Provide the [x, y] coordinate of the cell's center where the given text is located.  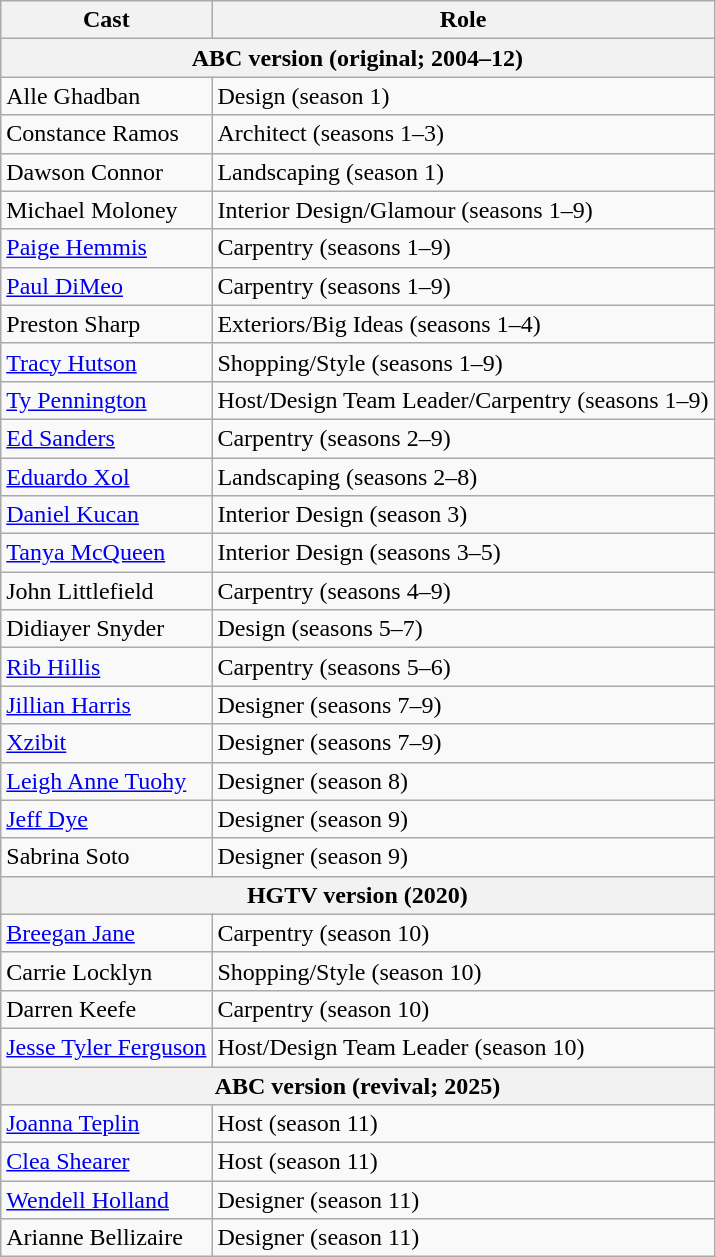
Eduardo Xol [106, 477]
Interior Design (seasons 3–5) [463, 553]
Carpentry (seasons 4–9) [463, 591]
Preston Sharp [106, 324]
Interior Design/Glamour (seasons 1–9) [463, 210]
Arianne Bellizaire [106, 1238]
Paul DiMeo [106, 286]
Shopping/Style (seasons 1–9) [463, 362]
Shopping/Style (season 10) [463, 971]
Jillian Harris [106, 705]
Carrie Locklyn [106, 971]
Design (season 1) [463, 96]
ABC version (original; 2004–12) [358, 58]
Tracy Hutson [106, 362]
Cast [106, 20]
Carpentry (seasons 2–9) [463, 438]
Joanna Teplin [106, 1124]
Breegan Jane [106, 933]
Host/Design Team Leader/Carpentry (seasons 1–9) [463, 400]
Design (seasons 5–7) [463, 629]
Alle Ghadban [106, 96]
Didiayer Snyder [106, 629]
Clea Shearer [106, 1162]
Exteriors/Big Ideas (seasons 1–4) [463, 324]
Designer (season 8) [463, 781]
Carpentry (seasons 5–6) [463, 667]
Wendell Holland [106, 1200]
Michael Moloney [106, 210]
Ed Sanders [106, 438]
Rib Hillis [106, 667]
ABC version (revival; 2025) [358, 1085]
Architect (seasons 1–3) [463, 134]
Darren Keefe [106, 1009]
Paige Hemmis [106, 248]
Leigh Anne Tuohy [106, 781]
Role [463, 20]
Daniel Kucan [106, 515]
Dawson Connor [106, 172]
Landscaping (season 1) [463, 172]
Xzibit [106, 743]
HGTV version (2020) [358, 895]
John Littlefield [106, 591]
Host/Design Team Leader (season 10) [463, 1047]
Landscaping (seasons 2–8) [463, 477]
Jesse Tyler Ferguson [106, 1047]
Jeff Dye [106, 819]
Tanya McQueen [106, 553]
Interior Design (season 3) [463, 515]
Constance Ramos [106, 134]
Sabrina Soto [106, 857]
Ty Pennington [106, 400]
